Search for the cell housing the specified text and yield its (X, Y) center coordinate. 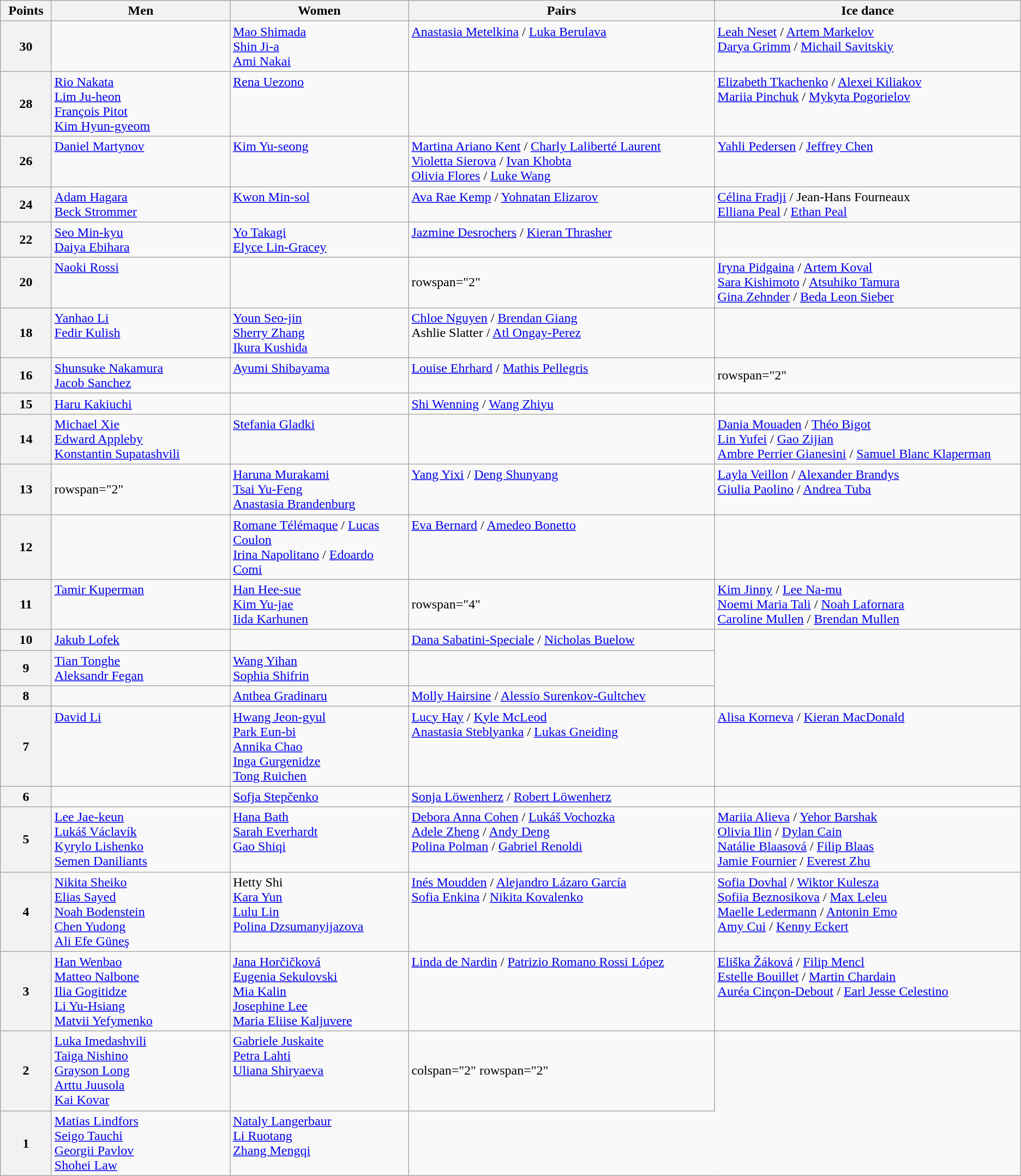
30 (26, 46)
Célina Fradji / Jean-Hans Fourneaux Elliana Peal / Ethan Peal (867, 204)
Mariia Alieva / Yehor Barshak Olivia Ilin / Dylan Cain Natálie Blaasová / Filip Blaas Jamie Fournier / Everest Zhu (867, 840)
Sofia Dovhal / Wiktor Kulesza Sofiia Beznosikova / Max Leleu Maelle Ledermann / Antonin Emo Amy Cui / Kenny Eckert (867, 912)
12 (26, 547)
Yanhao Li Fedir Kulish (141, 333)
Stefania Gladki (320, 439)
Nataly Langerbaur Li Ruotang Zhang Mengqi (320, 1143)
1 (26, 1143)
10 (26, 640)
Kim Yu-seong (320, 161)
Jazmine Desrochers / Kieran Thrasher (562, 240)
David Li (141, 746)
Women (320, 11)
15 (26, 403)
Hetty Shi Kara Yun Lulu Lin Polina Dzsumanyijazova (320, 912)
Shunsuke Nakamura Jacob Sanchez (141, 375)
22 (26, 240)
Chloe Nguyen / Brendan Giang Ashlie Slatter / Atl Ongay-Perez (562, 333)
Ayumi Shibayama (320, 375)
Mao Shimada Shin Ji-a Ami Nakai (320, 46)
Debora Anna Cohen / Lukáš Vochozka Adele Zheng / Andy Deng Polina Polman / Gabriel Renoldi (562, 840)
Wang Yihan Sophia Shifrin (320, 668)
Sofja Stepčenko (320, 797)
Yang Yixi / Deng Shunyang (562, 489)
Jana Horčičková Eugenia Sekulovski Mia Kalin Josephine Lee Maria Eliise Kaljuvere (320, 991)
Ice dance (867, 11)
9 (26, 668)
Lee Jae-keun Lukáš Václavík Kyrylo Lishenko Semen Daniliants (141, 840)
3 (26, 991)
Kim Jinny / Lee Na-mu Noemi Maria Tali / Noah Lafornara Caroline Mullen / Brendan Mullen (867, 605)
Layla Veillon / Alexander Brandys Giulia Paolino / Andrea Tuba (867, 489)
20 (26, 282)
Dana Sabatini-Speciale / Nicholas Buelow (562, 640)
Anthea Gradinaru (320, 696)
Leah Neset / Artem Markelov Darya Grimm / Michail Savitskiy (867, 46)
Elizabeth Tkachenko / Alexei Kiliakov Mariia Pinchuk / Mykyta Pogorielov (867, 104)
13 (26, 489)
Men (141, 11)
Jakub Lofek (141, 640)
Eliška Žáková / Filip Mencl Estelle Bouillet / Martin Chardain Auréa Cinçon-Debout / Earl Jesse Celestino (867, 991)
Romane Télémaque / Lucas Coulon Irina Napolitano / Edoardo Comi (320, 547)
Eva Bernard / Amedeo Bonetto (562, 547)
Haruna Murakami Tsai Yu-Feng Anastasia Brandenburg (320, 489)
Daniel Martynov (141, 161)
Yo Takagi Elyce Lin-Gracey (320, 240)
Lucy Hay / Kyle McLeod Anastasia Steblyanka / Lukas Gneiding (562, 746)
16 (26, 375)
Nikita Sheiko Elias Sayed Noah Bodenstein Chen Yudong Ali Efe Güneş (141, 912)
2 (26, 1071)
Ava Rae Kemp / Yohnatan Elizarov (562, 204)
28 (26, 104)
Iryna Pidgaina / Artem Koval Sara Kishimoto / Atsuhiko Tamura Gina Zehnder / Beda Leon Sieber (867, 282)
Points (26, 11)
Han Wenbao Matteo Nalbone Ilia Gogitidze Li Yu-Hsiang Matvii Yefymenko (141, 991)
24 (26, 204)
7 (26, 746)
5 (26, 840)
8 (26, 696)
Tian Tonghe Aleksandr Fegan (141, 668)
Kwon Min-sol (320, 204)
Hwang Jeon-gyul Park Eun-bi Annika Chao Inga Gurgenidze Tong Ruichen (320, 746)
colspan="2" rowspan="2" (562, 1071)
Adam Hagara Beck Strommer (141, 204)
Rena Uezono (320, 104)
Anastasia Metelkina / Luka Berulava (562, 46)
26 (26, 161)
Inés Moudden / Alejandro Lázaro García Sofia Enkina / Nikita Kovalenko (562, 912)
Shi Wenning / Wang Zhiyu (562, 403)
Naoki Rossi (141, 282)
Pairs (562, 11)
Yahli Pedersen / Jeffrey Chen (867, 161)
Youn Seo-jin Sherry Zhang Ikura Kushida (320, 333)
Haru Kakiuchi (141, 403)
11 (26, 605)
Dania Mouaden / Théo Bigot Lin Yufei / Gao Zijian Ambre Perrier Gianesini / Samuel Blanc Klaperman (867, 439)
Martina Ariano Kent / Charly Laliberté Laurent Violetta Sierova / Ivan Khobta Olivia Flores / Luke Wang (562, 161)
18 (26, 333)
6 (26, 797)
Hana Bath Sarah Everhardt Gao Shiqi (320, 840)
rowspan="4" (562, 605)
Luka Imedashvili Taiga Nishino Grayson Long Arttu Juusola Kai Kovar (141, 1071)
Molly Hairsine / Alessio Surenkov-Gultchev (562, 696)
4 (26, 912)
14 (26, 439)
Gabriele Juskaite Petra Lahti Uliana Shiryaeva (320, 1071)
Han Hee-sue Kim Yu-jae Iida Karhunen (320, 605)
Tamir Kuperman (141, 605)
Seo Min-kyu Daiya Ebihara (141, 240)
Linda de Nardin / Patrizio Romano Rossi López (562, 991)
Rio Nakata Lim Ju-heon François Pitot Kim Hyun-gyeom (141, 104)
Sonja Löwenherz / Robert Löwenherz (562, 797)
Michael Xie Edward Appleby Konstantin Supatashvili (141, 439)
Alisa Korneva / Kieran MacDonald (867, 746)
Louise Ehrhard / Mathis Pellegris (562, 375)
Matias Lindfors Seigo Tauchi Georgii Pavlov Shohei Law (141, 1143)
